Pinpoint the cell where the given text exists, returning its [x, y] midpoint coordinate. 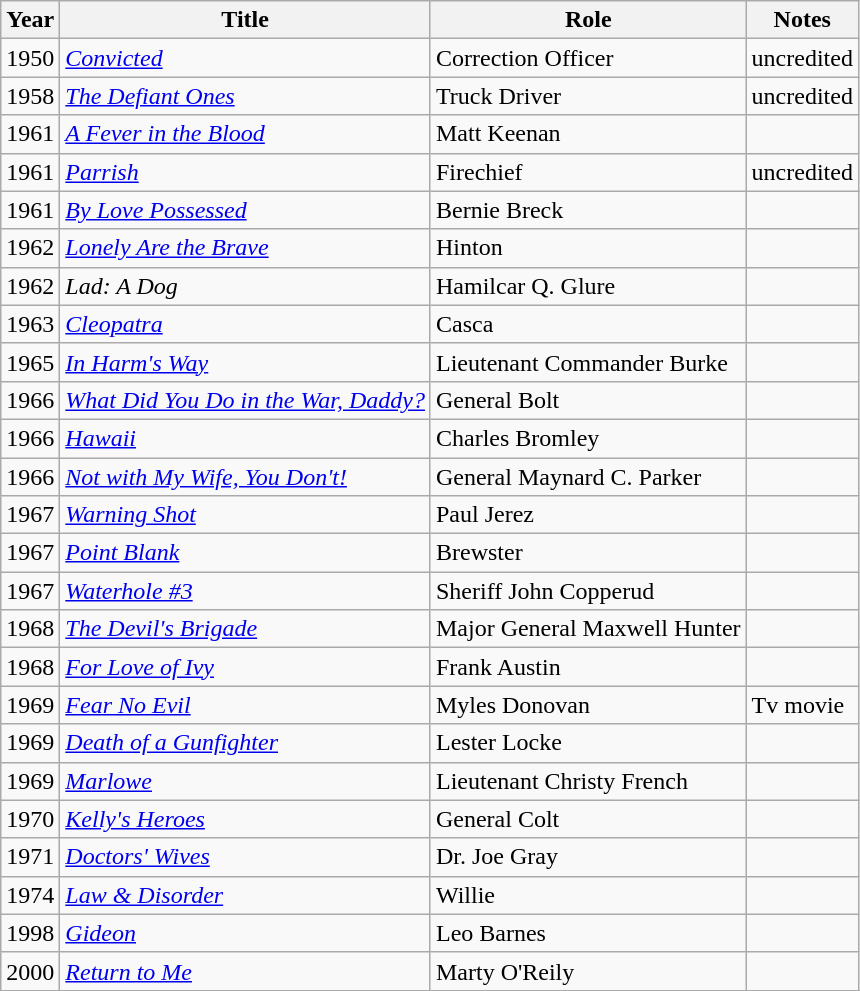
The Devil's Brigade [246, 629]
General Colt [588, 819]
Casca [588, 324]
Lonely Are the Brave [246, 248]
By Love Possessed [246, 210]
1970 [30, 819]
Lester Locke [588, 743]
Title [246, 20]
Truck Driver [588, 96]
Lieutenant Christy French [588, 781]
Kelly's Heroes [246, 819]
1958 [30, 96]
Willie [588, 895]
Not with My Wife, You Don't! [246, 477]
Firechief [588, 172]
Return to Me [246, 971]
Bernie Breck [588, 210]
General Bolt [588, 400]
Frank Austin [588, 667]
Death of a Gunfighter [246, 743]
General Maynard C. Parker [588, 477]
The Defiant Ones [246, 96]
Correction Officer [588, 58]
Marlowe [246, 781]
Charles Bromley [588, 438]
Doctors' Wives [246, 857]
Waterhole #3 [246, 591]
Lad: A Dog [246, 286]
1971 [30, 857]
Point Blank [246, 553]
Dr. Joe Gray [588, 857]
Notes [802, 20]
What Did You Do in the War, Daddy? [246, 400]
Major General Maxwell Hunter [588, 629]
Parrish [246, 172]
Warning Shot [246, 515]
Myles Donovan [588, 705]
Lieutenant Commander Burke [588, 362]
Paul Jerez [588, 515]
1998 [30, 933]
Matt Keenan [588, 134]
Tv movie [802, 705]
For Love of Ivy [246, 667]
Year [30, 20]
2000 [30, 971]
Leo Barnes [588, 933]
Brewster [588, 553]
A Fever in the Blood [246, 134]
Sheriff John Copperud [588, 591]
Law & Disorder [246, 895]
1950 [30, 58]
1974 [30, 895]
Hinton [588, 248]
Fear No Evil [246, 705]
Convicted [246, 58]
Hamilcar Q. Glure [588, 286]
Hawaii [246, 438]
1963 [30, 324]
Role [588, 20]
In Harm's Way [246, 362]
Marty O'Reily [588, 971]
1965 [30, 362]
Gideon [246, 933]
Cleopatra [246, 324]
